Scan for the cell matching the given text and deliver its [x, y] coordinate at center. 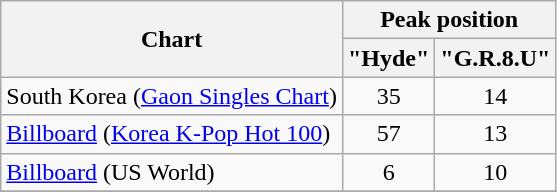
South Korea (Gaon Singles Chart) [172, 96]
Billboard (US World) [172, 172]
57 [388, 134]
13 [496, 134]
35 [388, 96]
Billboard (Korea K-Pop Hot 100) [172, 134]
6 [388, 172]
Peak position [448, 20]
14 [496, 96]
"G.R.8.U" [496, 58]
Chart [172, 39]
10 [496, 172]
"Hyde" [388, 58]
